Identify which cell holds the provided text, then report its (x, y) central coordinate. 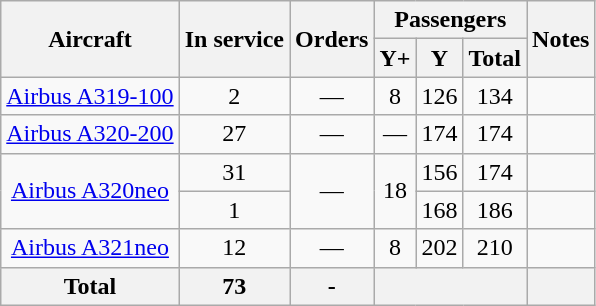
31 (234, 172)
210 (495, 248)
Airbus A319-100 (90, 96)
Airbus A321neo (90, 248)
18 (395, 191)
2 (234, 96)
27 (234, 134)
73 (234, 286)
Airbus A320-200 (90, 134)
1 (234, 210)
Y (440, 58)
Orders (332, 39)
In service (234, 39)
Notes (561, 39)
168 (440, 210)
Passengers (450, 20)
Aircraft (90, 39)
134 (495, 96)
Airbus A320neo (90, 191)
- (332, 286)
12 (234, 248)
156 (440, 172)
186 (495, 210)
Y+ (395, 58)
202 (440, 248)
126 (440, 96)
